Scan for the cell matching the given text and deliver its [X, Y] coordinate at center. 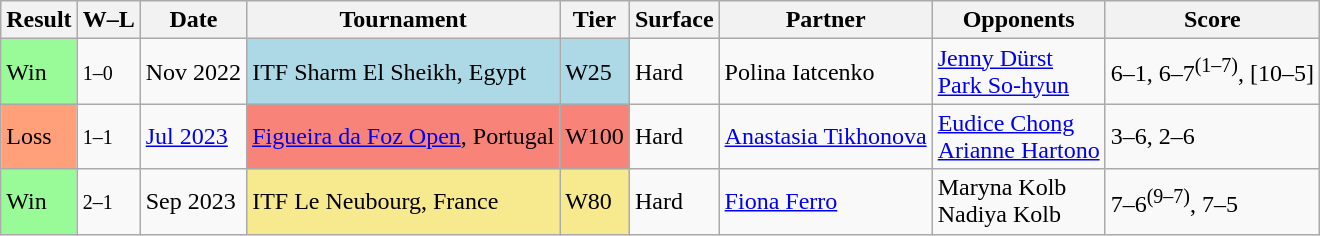
Surface [674, 20]
Figueira da Foz Open, Portugal [404, 136]
Anastasia Tikhonova [826, 136]
W–L [108, 20]
Tournament [404, 20]
Tier [595, 20]
W25 [595, 72]
Sep 2023 [193, 202]
Score [1212, 20]
Opponents [1018, 20]
Jenny Dürst Park So-hyun [1018, 72]
Date [193, 20]
3–6, 2–6 [1212, 136]
Nov 2022 [193, 72]
ITF Sharm El Sheikh, Egypt [404, 72]
6–1, 6–7(1–7), [10–5] [1212, 72]
1–0 [108, 72]
W80 [595, 202]
Jul 2023 [193, 136]
Result [39, 20]
2–1 [108, 202]
Polina Iatcenko [826, 72]
7–6(9–7), 7–5 [1212, 202]
W100 [595, 136]
Eudice Chong Arianne Hartono [1018, 136]
Fiona Ferro [826, 202]
Loss [39, 136]
Partner [826, 20]
1–1 [108, 136]
Maryna Kolb Nadiya Kolb [1018, 202]
ITF Le Neubourg, France [404, 202]
